Identify which cell holds the provided text, then report its [x, y] central coordinate. 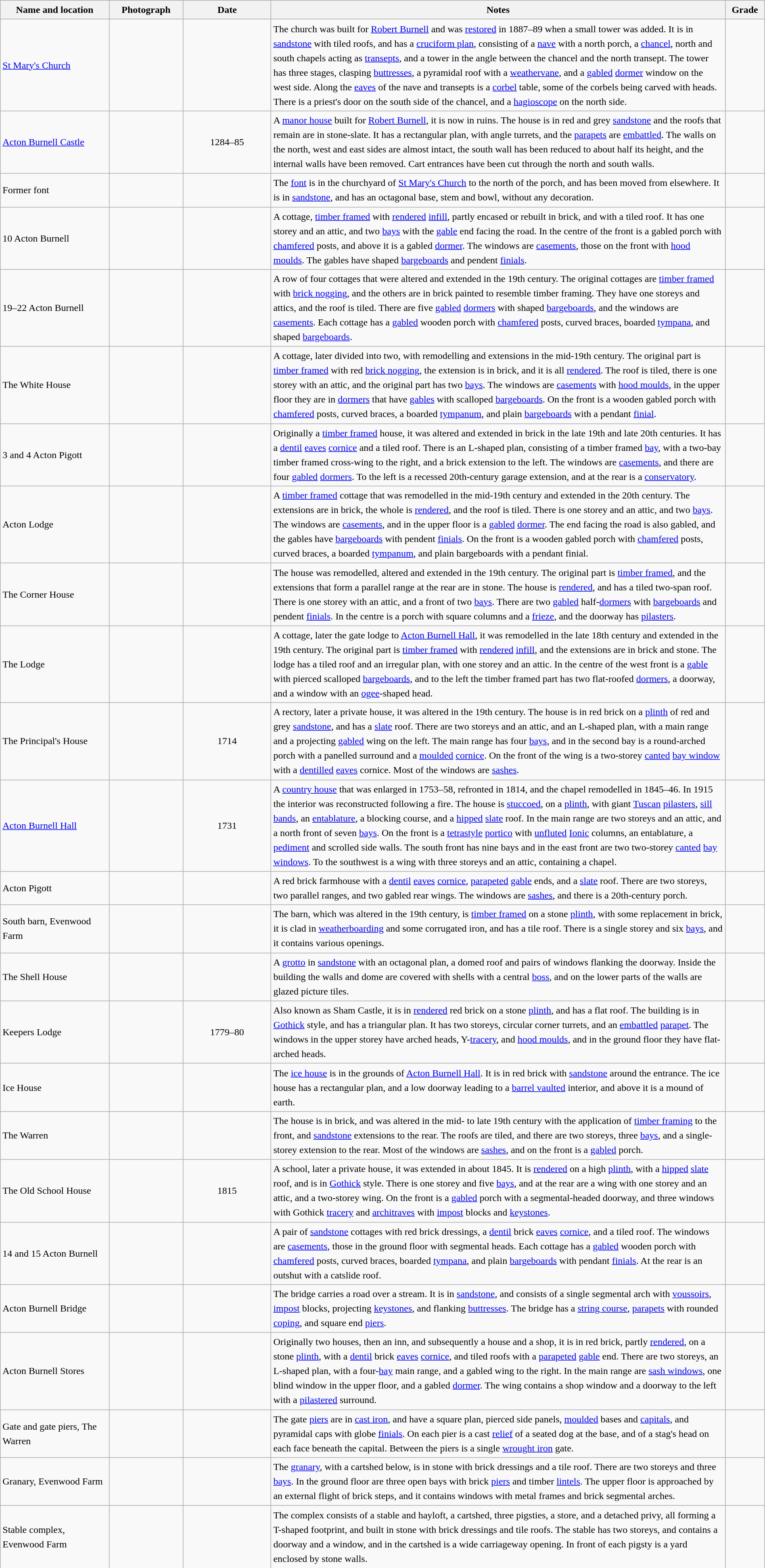
1731 [227, 826]
Acton Pigott [55, 888]
The Corner House [55, 594]
Notes [498, 10]
Grade [745, 10]
Acton Burnell Bridge [55, 1308]
Keepers Lodge [55, 1032]
The White House [55, 385]
The Lodge [55, 664]
3 and 4 Acton Pigott [55, 455]
Acton Burnell Castle [55, 142]
South barn, Evenwood Farm [55, 929]
The Warren [55, 1136]
The Principal's House [55, 741]
Photograph [146, 10]
Gate and gate piers, The Warren [55, 1433]
Granary, Evenwood Farm [55, 1482]
Name and location [55, 10]
Acton Burnell Hall [55, 826]
19–22 Acton Burnell [55, 308]
Former font [55, 190]
14 and 15 Acton Burnell [55, 1253]
Date [227, 10]
Stable complex,Evenwood Farm [55, 1537]
1284–85 [227, 142]
The Shell House [55, 977]
1815 [227, 1191]
St Mary's Church [55, 65]
1779–80 [227, 1032]
10 Acton Burnell [55, 238]
1714 [227, 741]
Acton Burnell Stores [55, 1371]
The Old School House [55, 1191]
Ice House [55, 1087]
Acton Lodge [55, 524]
